For the text-containing cell, return its midpoint in [x, y] coordinate format. 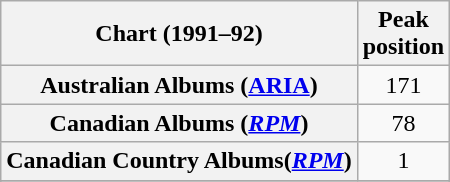
Australian Albums (ARIA) [179, 85]
Canadian Albums (RPM) [179, 123]
Chart (1991–92) [179, 34]
171 [403, 85]
78 [403, 123]
Canadian Country Albums(RPM) [179, 161]
1 [403, 161]
Peak position [403, 34]
